Search for the cell housing the specified text and yield its (X, Y) center coordinate. 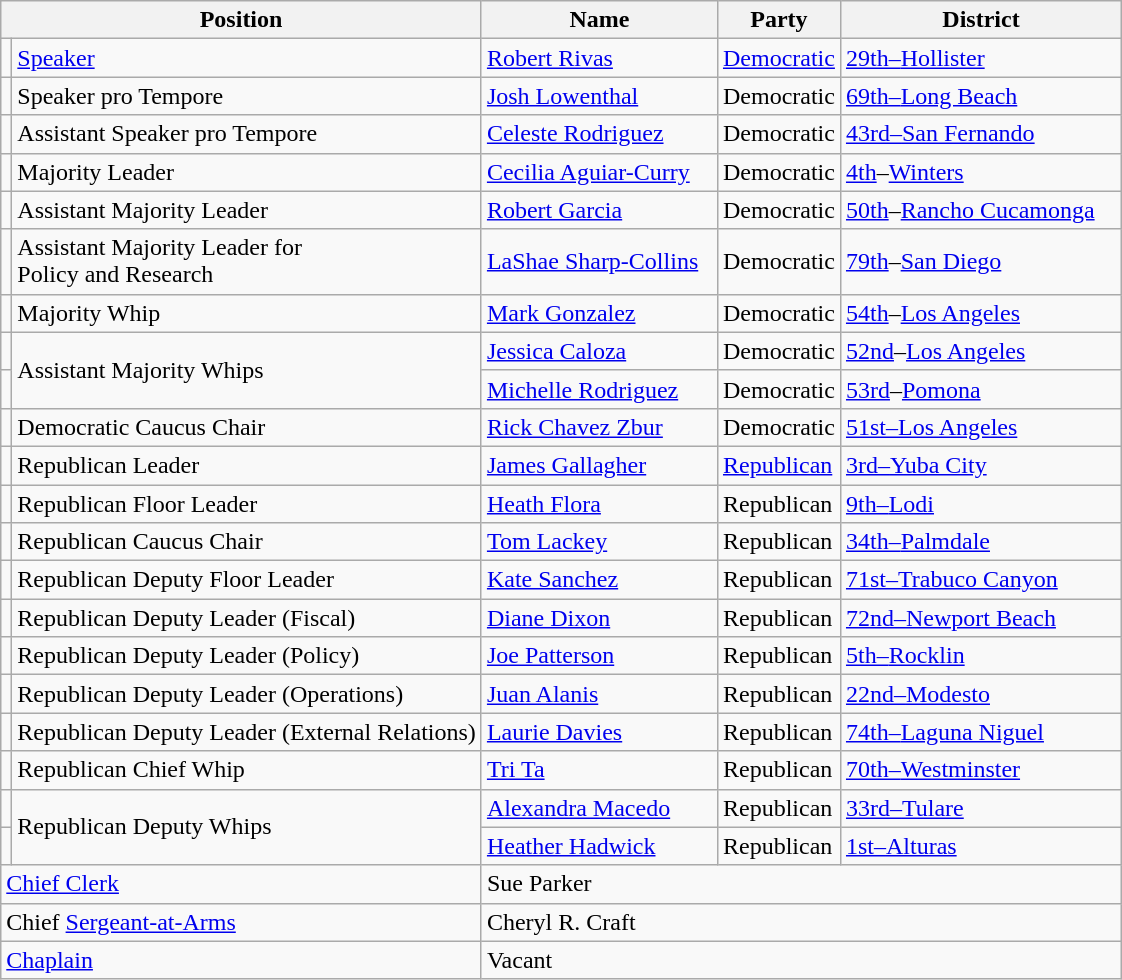
1st–Alturas (980, 846)
34th–Palmdale (980, 542)
Chaplain (242, 960)
James Gallagher (599, 465)
5th–Rocklin (980, 656)
Robert Rivas (599, 58)
Heath Flora (599, 503)
Vacant (801, 960)
9th–Lodi (980, 503)
51st–Los Angeles (980, 427)
Chief Sergeant-at-Arms (242, 922)
53rd–Pomona (980, 389)
Rick Chavez Zbur (599, 427)
54th–Los Angeles (980, 313)
Republican Chief Whip (247, 770)
Majority Leader (247, 172)
Assistant Majority Leader for Policy and Research (247, 262)
Assistant Majority Whips (247, 370)
Republican Leader (247, 465)
Jessica Caloza (599, 351)
Republican Deputy Floor Leader (247, 580)
Name (599, 20)
Tom Lackey (599, 542)
Celeste Rodriguez (599, 134)
4th–Winters (980, 172)
Assistant Speaker pro Tempore (247, 134)
Diane Dixon (599, 618)
33rd–Tulare (980, 808)
Cecilia Aguiar-Curry (599, 172)
Heather Hadwick (599, 846)
Alexandra Macedo (599, 808)
Party (778, 20)
Chief Clerk (242, 884)
LaShae Sharp-Collins (599, 262)
Tri Ta (599, 770)
69th–Long Beach (980, 96)
Majority Whip (247, 313)
70th–Westminster (980, 770)
Republican Deputy Whips (247, 827)
Sue Parker (801, 884)
Joe Patterson (599, 656)
Republican Deputy Leader (Policy) (247, 656)
Republican Caucus Chair (247, 542)
Speaker pro Tempore (247, 96)
Republican Floor Leader (247, 503)
Kate Sanchez (599, 580)
29th–Hollister (980, 58)
Speaker (247, 58)
22nd–Modesto (980, 694)
50th–Rancho Cucamonga (980, 210)
Michelle Rodriguez (599, 389)
Republican Deputy Leader (Fiscal) (247, 618)
Juan Alanis (599, 694)
District (980, 20)
3rd–Yuba City (980, 465)
Josh Lowenthal (599, 96)
Assistant Majority Leader (247, 210)
Republican Deputy Leader (External Relations) (247, 732)
Republican Deputy Leader (Operations) (247, 694)
52nd–Los Angeles (980, 351)
72nd–Newport Beach (980, 618)
Mark Gonzalez (599, 313)
Laurie Davies (599, 732)
Cheryl R. Craft (801, 922)
Robert Garcia (599, 210)
Position (242, 20)
43rd–San Fernando (980, 134)
74th–Laguna Niguel (980, 732)
71st–Trabuco Canyon (980, 580)
Democratic Caucus Chair (247, 427)
79th–San Diego (980, 262)
